Scan for the cell matching the given text and deliver its (X, Y) coordinate at center. 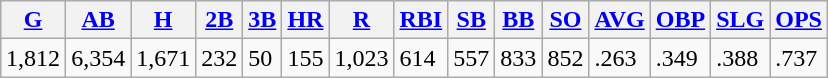
OBP (680, 20)
852 (566, 58)
.388 (740, 58)
232 (220, 58)
HR (306, 20)
RBI (421, 20)
H (164, 20)
614 (421, 58)
155 (306, 58)
.349 (680, 58)
R (362, 20)
50 (262, 58)
OPS (799, 20)
2B (220, 20)
.263 (620, 58)
.737 (799, 58)
AB (98, 20)
AVG (620, 20)
SLG (740, 20)
SB (472, 20)
1,023 (362, 58)
G (34, 20)
833 (518, 58)
1,812 (34, 58)
6,354 (98, 58)
BB (518, 20)
3B (262, 20)
1,671 (164, 58)
SO (566, 20)
557 (472, 58)
